Identify which cell holds the provided text, then report its [x, y] central coordinate. 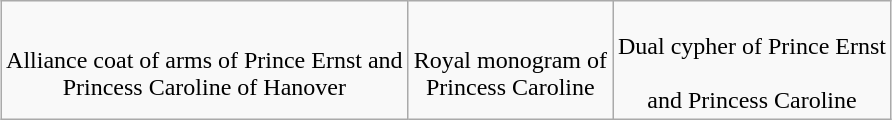
Alliance coat of arms of Prince Ernst andPrincess Caroline of Hanover [205, 60]
Dual cypher of Prince Ernstand Princess Caroline [752, 60]
Royal monogram ofPrincess Caroline [510, 60]
